Capture the cell that displays the provided text and extract its (x, y) central coordinate. 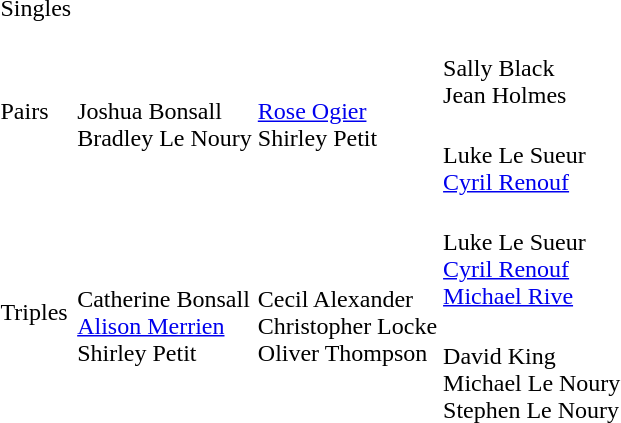
Joshua BonsallBradley Le Noury (165, 112)
Rose OgierShirley Petit (347, 112)
